Return [x, y] of the center of cell containing provided text 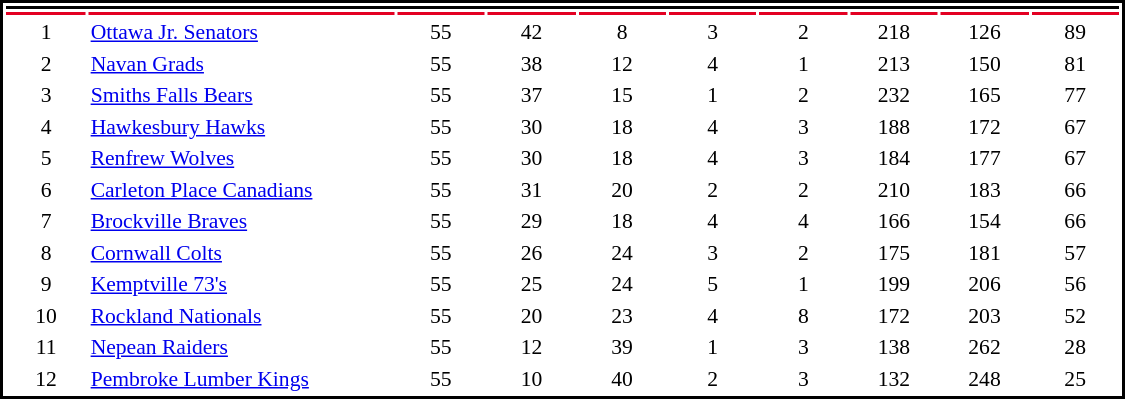
77 [1075, 95]
262 [985, 347]
Rockland Nationals [242, 316]
206 [985, 284]
57 [1075, 252]
175 [894, 252]
183 [985, 190]
184 [894, 158]
29 [532, 221]
Smiths Falls Bears [242, 95]
Ottawa Jr. Senators [242, 32]
37 [532, 95]
150 [985, 64]
56 [1075, 284]
Pembroke Lumber Kings [242, 378]
166 [894, 221]
210 [894, 190]
52 [1075, 316]
39 [622, 347]
181 [985, 252]
132 [894, 378]
218 [894, 32]
89 [1075, 32]
38 [532, 64]
28 [1075, 347]
23 [622, 316]
81 [1075, 64]
26 [532, 252]
Brockville Braves [242, 221]
9 [46, 284]
Cornwall Colts [242, 252]
Kemptville 73's [242, 284]
15 [622, 95]
203 [985, 316]
126 [985, 32]
42 [532, 32]
31 [532, 190]
Hawkesbury Hawks [242, 126]
213 [894, 64]
138 [894, 347]
Carleton Place Canadians [242, 190]
154 [985, 221]
7 [46, 221]
188 [894, 126]
6 [46, 190]
177 [985, 158]
199 [894, 284]
11 [46, 347]
165 [985, 95]
248 [985, 378]
Navan Grads [242, 64]
232 [894, 95]
Nepean Raiders [242, 347]
Renfrew Wolves [242, 158]
40 [622, 378]
